Provide the (x, y) coordinate of the cell's center where the given text is located.  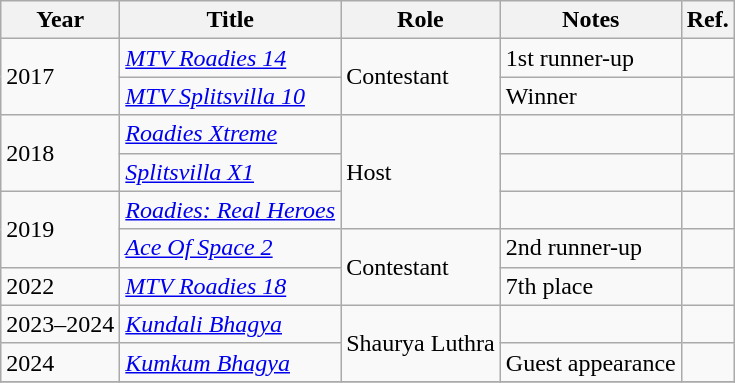
2018 (60, 153)
2017 (60, 77)
MTV Roadies 18 (230, 286)
2024 (60, 362)
Ref. (708, 20)
7th place (590, 286)
Host (421, 172)
Kundali Bhagya (230, 324)
MTV Roadies 14 (230, 58)
2023–2024 (60, 324)
Splitsvilla X1 (230, 172)
Ace Of Space 2 (230, 248)
Kumkum Bhagya (230, 362)
2019 (60, 229)
Guest appearance (590, 362)
MTV Splitsvilla 10 (230, 96)
Roadies Xtreme (230, 134)
Title (230, 20)
Notes (590, 20)
Year (60, 20)
Shaurya Luthra (421, 343)
2022 (60, 286)
1st runner-up (590, 58)
Winner (590, 96)
Role (421, 20)
2nd runner-up (590, 248)
Roadies: Real Heroes (230, 210)
